Return (X, Y) of the center of cell containing provided text 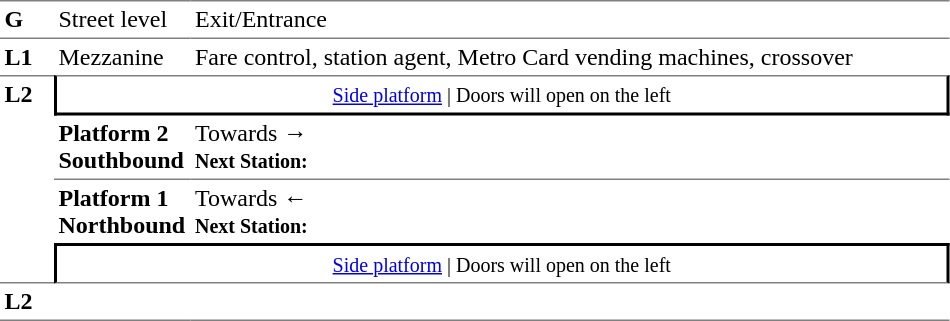
Towards → Next Station: (570, 148)
L2 (27, 179)
Exit/Entrance (570, 20)
Platform 1Northbound (122, 212)
Street level (122, 20)
Towards ← Next Station: (570, 212)
Fare control, station agent, Metro Card vending machines, crossover (570, 57)
G (27, 20)
Mezzanine (122, 57)
L1 (27, 57)
Platform 2Southbound (122, 148)
